Determine the (X, Y) coordinate at the center of the cell enclosing the given text.  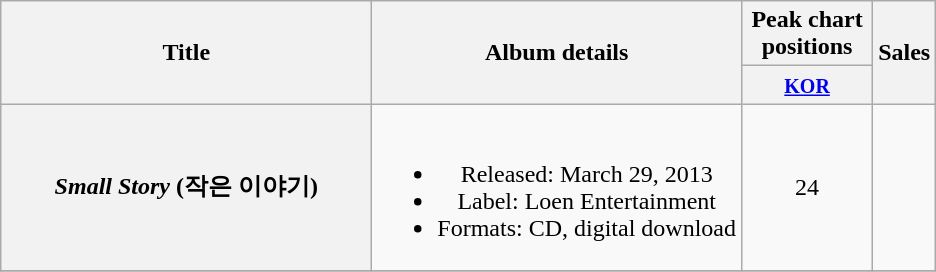
Small Story (작은 이야기) (186, 188)
KOR (808, 85)
24 (808, 188)
Peak chart positions (808, 34)
Title (186, 52)
Released: March 29, 2013Label: Loen EntertainmentFormats: CD, digital download (557, 188)
Album details (557, 52)
Sales (904, 52)
